Find where the given text appears and provide that cell's center as [x, y] coordinate. 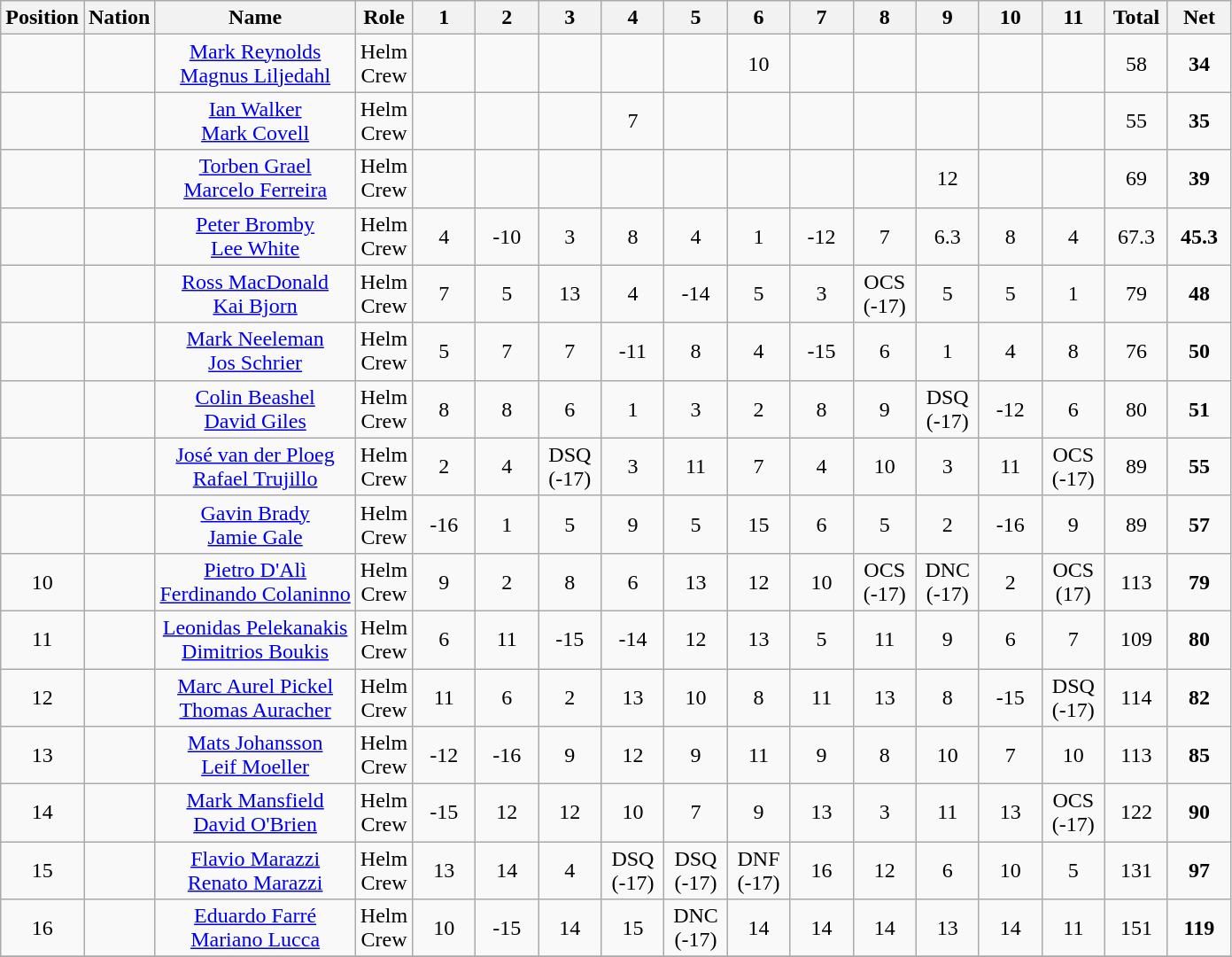
151 [1135, 929]
Flavio Marazzi Renato Marazzi [255, 870]
131 [1135, 870]
45.3 [1199, 236]
Peter Bromby Lee White [255, 236]
Gavin Brady Jamie Gale [255, 525]
90 [1199, 813]
114 [1135, 696]
119 [1199, 929]
Pietro D'Alì Ferdinando Colaninno [255, 581]
-11 [632, 351]
Nation [119, 18]
76 [1135, 351]
Ian Walker Mark Covell [255, 121]
Net [1199, 18]
6.3 [948, 236]
Mark Reynolds Magnus Liljedahl [255, 64]
122 [1135, 813]
50 [1199, 351]
Colin Beashel David Giles [255, 409]
Ross MacDonald Kai Bjorn [255, 294]
Name [255, 18]
51 [1199, 409]
DNF (-17) [758, 870]
69 [1135, 179]
39 [1199, 179]
67.3 [1135, 236]
Mark Neeleman Jos Schrier [255, 351]
Position [43, 18]
97 [1199, 870]
35 [1199, 121]
Torben Grael Marcelo Ferreira [255, 179]
Eduardo Farré Mariano Lucca [255, 929]
34 [1199, 64]
Total [1135, 18]
48 [1199, 294]
Leonidas Pelekanakis Dimitrios Boukis [255, 640]
Marc Aurel Pickel Thomas Auracher [255, 696]
Mark Mansfield David O'Brien [255, 813]
109 [1135, 640]
Mats Johansson Leif Moeller [255, 755]
57 [1199, 525]
OCS (17) [1073, 581]
-10 [507, 236]
82 [1199, 696]
Role [384, 18]
José van der Ploeg Rafael Trujillo [255, 466]
85 [1199, 755]
58 [1135, 64]
